Determine the (X, Y) coordinate at the center of the cell enclosing the given text.  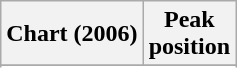
Chart (2006) (72, 34)
Peak position (189, 34)
